Find where the given text appears and provide that cell's center as (x, y) coordinate. 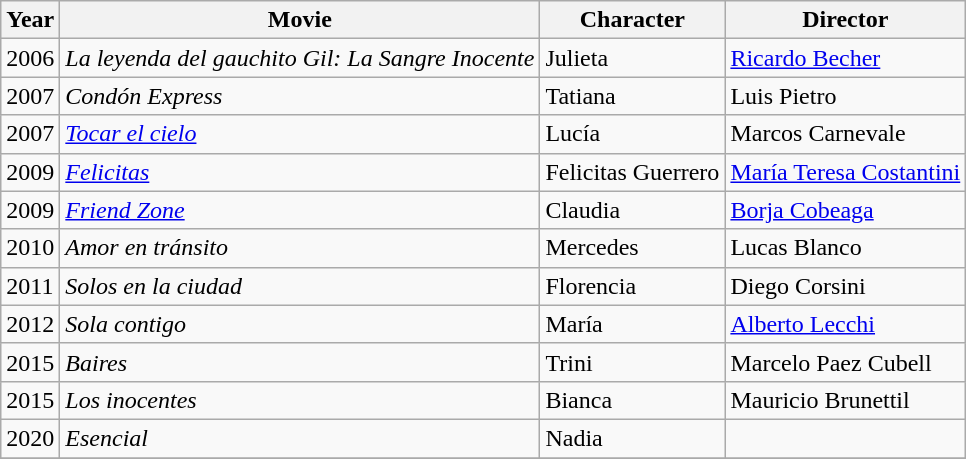
Ricardo Becher (846, 58)
Lucía (632, 134)
Year (30, 20)
Director (846, 20)
Baires (300, 362)
2011 (30, 286)
Sola contigo (300, 324)
Trini (632, 362)
Marcos Carnevale (846, 134)
Tocar el cielo (300, 134)
Amor en tránsito (300, 248)
Tatiana (632, 96)
María Teresa Costantini (846, 172)
Character (632, 20)
Felicitas (300, 172)
Luis Pietro (846, 96)
Friend Zone (300, 210)
Bianca (632, 400)
Marcelo Paez Cubell (846, 362)
2010 (30, 248)
Mercedes (632, 248)
2020 (30, 438)
Los inocentes (300, 400)
Julieta (632, 58)
Claudia (632, 210)
Felicitas Guerrero (632, 172)
2006 (30, 58)
Solos en la ciudad (300, 286)
Alberto Lecchi (846, 324)
Diego Corsini (846, 286)
Nadia (632, 438)
La leyenda del gauchito Gil: La Sangre Inocente (300, 58)
Condón Express (300, 96)
Movie (300, 20)
Esencial (300, 438)
Borja Cobeaga (846, 210)
Florencia (632, 286)
2012 (30, 324)
Mauricio Brunettil (846, 400)
Lucas Blanco (846, 248)
María (632, 324)
